Detect which cell encompasses the target text, then output its (x, y) center coordinate. 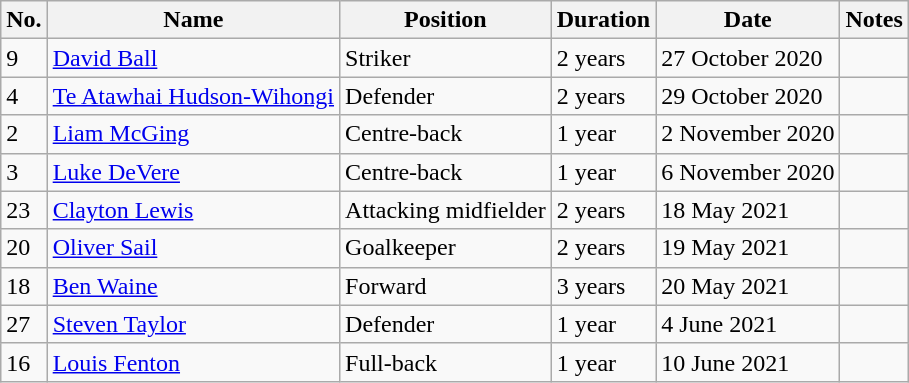
Notes (874, 20)
27 October 2020 (748, 58)
4 June 2021 (748, 324)
20 May 2021 (748, 286)
Luke DeVere (193, 172)
Louis Fenton (193, 362)
Forward (446, 286)
Full-back (446, 362)
3 years (603, 286)
No. (24, 20)
Position (446, 20)
20 (24, 248)
Clayton Lewis (193, 210)
David Ball (193, 58)
Duration (603, 20)
Striker (446, 58)
18 (24, 286)
Te Atawhai Hudson-Wihongi (193, 96)
3 (24, 172)
29 October 2020 (748, 96)
18 May 2021 (748, 210)
Attacking midfielder (446, 210)
19 May 2021 (748, 248)
23 (24, 210)
27 (24, 324)
6 November 2020 (748, 172)
2 (24, 134)
Liam McGing (193, 134)
Date (748, 20)
2 November 2020 (748, 134)
4 (24, 96)
Goalkeeper (446, 248)
Name (193, 20)
Oliver Sail (193, 248)
Steven Taylor (193, 324)
16 (24, 362)
Ben Waine (193, 286)
10 June 2021 (748, 362)
9 (24, 58)
